Return the (x, y) coordinate for the center point of the cell that contains the specified text.  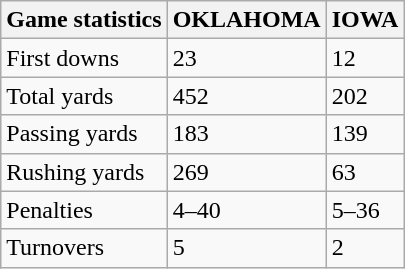
269 (246, 172)
202 (365, 96)
First downs (84, 58)
183 (246, 134)
5–36 (365, 210)
4–40 (246, 210)
2 (365, 248)
Turnovers (84, 248)
IOWA (365, 20)
63 (365, 172)
452 (246, 96)
Rushing yards (84, 172)
23 (246, 58)
Penalties (84, 210)
OKLAHOMA (246, 20)
Total yards (84, 96)
5 (246, 248)
12 (365, 58)
Passing yards (84, 134)
139 (365, 134)
Game statistics (84, 20)
